Determine the [X, Y] coordinate at the center of the cell enclosing the given text.  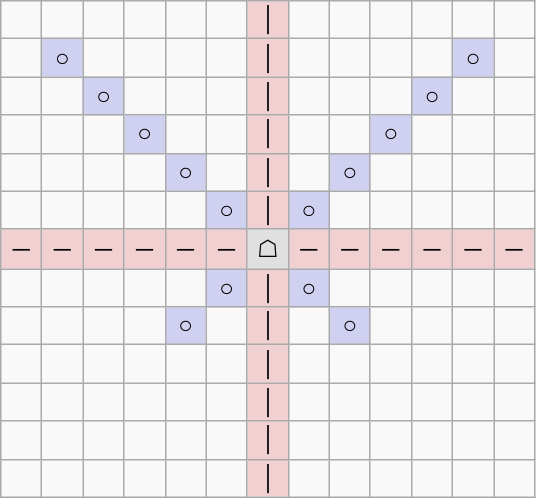
☖ [268, 249]
